Pinpoint the cell where the given text exists, returning its (x, y) midpoint coordinate. 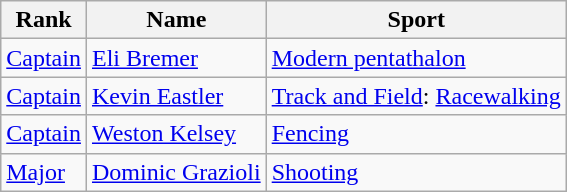
Shooting (416, 172)
Weston Kelsey (176, 134)
Rank (44, 20)
Fencing (416, 134)
Name (176, 20)
Track and Field: Racewalking (416, 96)
Kevin Eastler (176, 96)
Modern pentathalon (416, 58)
Dominic Grazioli (176, 172)
Sport (416, 20)
Eli Bremer (176, 58)
Major (44, 172)
